Capture the cell that displays the provided text and extract its (X, Y) central coordinate. 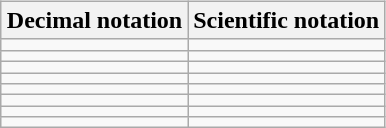
Scientific notation (286, 20)
Decimal notation (94, 20)
